Scan for the cell matching the given text and deliver its [X, Y] coordinate at center. 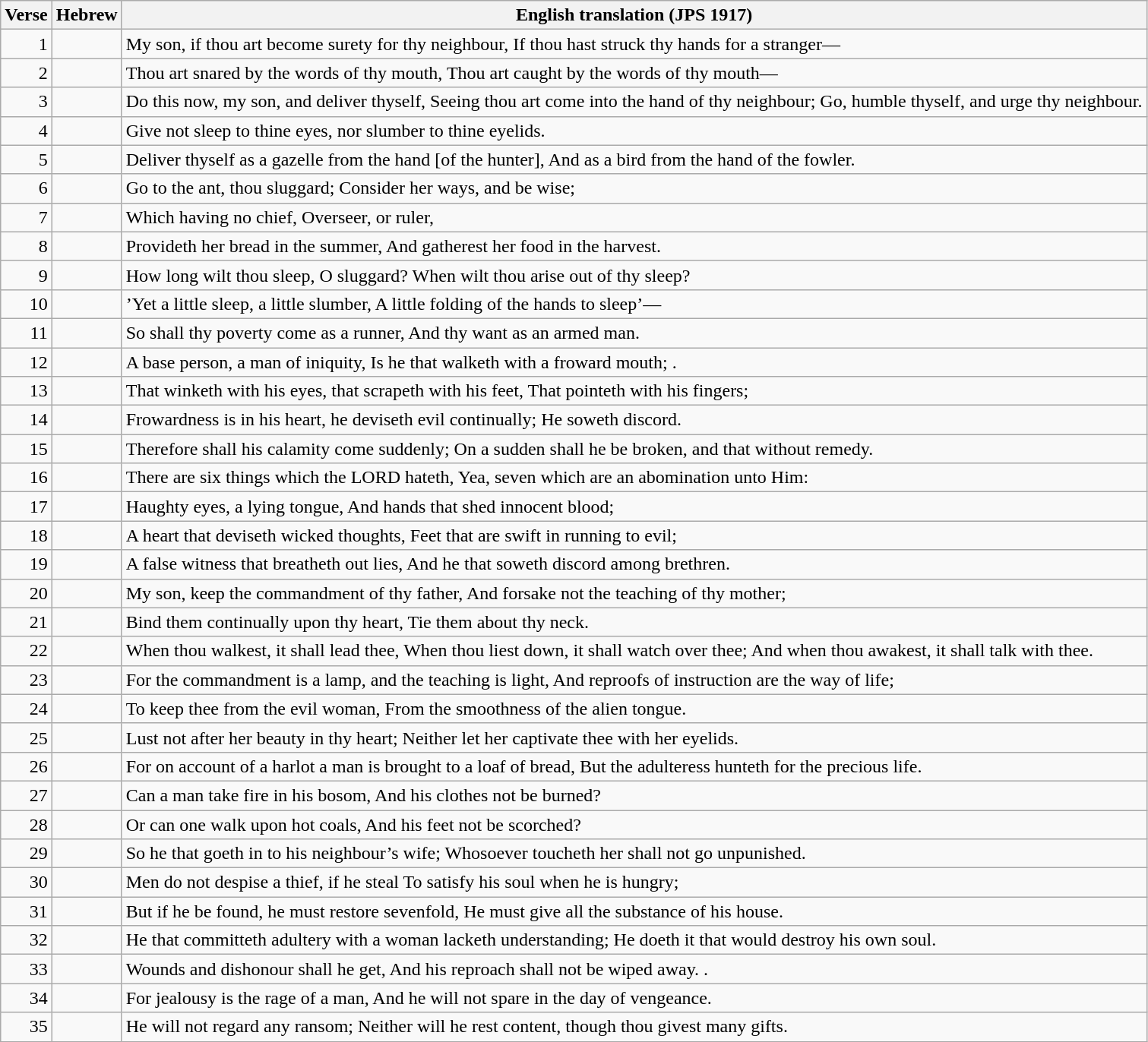
32 [27, 940]
6 [27, 188]
Lust not after her beauty in thy heart; Neither let her captivate thee with her eyelids. [634, 737]
He that committeth adultery with a woman lacketh understanding; He doeth it that would destroy his own soul. [634, 940]
22 [27, 651]
Which having no chief, Overseer, or ruler, [634, 217]
19 [27, 564]
35 [27, 1027]
Can a man take fire in his bosom, And his clothes not be burned? [634, 795]
17 [27, 507]
Deliver thyself as a gazelle from the hand [of the hunter], And as a bird from the hand of the fowler. [634, 159]
31 [27, 911]
2 [27, 73]
English translation (JPS 1917) [634, 15]
30 [27, 883]
Do this now, my son, and deliver thyself, Seeing thou art come into the hand of thy neighbour; Go, humble thyself, and urge thy neighbour. [634, 102]
16 [27, 478]
When thou walkest, it shall lead thee, When thou liest down, it shall watch over thee; And when thou awakest, it shall talk with thee. [634, 651]
Men do not despise a thief, if he steal To satisfy his soul when he is hungry; [634, 883]
14 [27, 420]
’Yet a little sleep, a little slumber, A little folding of the hands to sleep’— [634, 304]
4 [27, 131]
For the commandment is a lamp, and the teaching is light, And reproofs of instruction are the way of life; [634, 680]
27 [27, 795]
How long wilt thou sleep, O sluggard? When wilt thou arise out of thy sleep? [634, 275]
A heart that deviseth wicked thoughts, Feet that are swift in running to evil; [634, 535]
Therefore shall his calamity come suddenly; On a sudden shall he be broken, and that without remedy. [634, 449]
Provideth her bread in the summer, And gatherest her food in the harvest. [634, 246]
My son, keep the commandment of thy father, And forsake not the teaching of thy mother; [634, 593]
1 [27, 44]
21 [27, 622]
A false witness that breatheth out lies, And he that soweth discord among brethren. [634, 564]
For on account of a harlot a man is brought to a loaf of bread, But the adulteress hunteth for the precious life. [634, 766]
3 [27, 102]
Or can one walk upon hot coals, And his feet not be scorched? [634, 824]
For jealousy is the rage of a man, And he will not spare in the day of vengeance. [634, 998]
33 [27, 969]
15 [27, 449]
My son, if thou art become surety for thy neighbour, If thou hast struck thy hands for a stranger— [634, 44]
He will not regard any ransom; Neither will he rest content, though thou givest many gifts. [634, 1027]
So shall thy poverty come as a runner, And thy want as an armed man. [634, 333]
34 [27, 998]
28 [27, 824]
12 [27, 362]
29 [27, 854]
9 [27, 275]
10 [27, 304]
There are six things which the LORD hateth, Yea, seven which are an abomination unto Him: [634, 478]
26 [27, 766]
11 [27, 333]
Verse [27, 15]
Give not sleep to thine eyes, nor slumber to thine eyelids. [634, 131]
8 [27, 246]
Bind them continually upon thy heart, Tie them about thy neck. [634, 622]
Go to the ant, thou sluggard; Consider her ways, and be wise; [634, 188]
24 [27, 709]
7 [27, 217]
Hebrew [87, 15]
18 [27, 535]
Frowardness is in his heart, he deviseth evil continually; He soweth discord. [634, 420]
25 [27, 737]
20 [27, 593]
Haughty eyes, a lying tongue, And hands that shed innocent blood; [634, 507]
But if he be found, he must restore sevenfold, He must give all the substance of his house. [634, 911]
23 [27, 680]
So he that goeth in to his neighbour’s wife; Whosoever toucheth her shall not go unpunished. [634, 854]
That winketh with his eyes, that scrapeth with his feet, That pointeth with his fingers; [634, 391]
Wounds and dishonour shall he get, And his reproach shall not be wiped away. . [634, 969]
13 [27, 391]
To keep thee from the evil woman, From the smoothness of the alien tongue. [634, 709]
5 [27, 159]
A base person, a man of iniquity, Is he that walketh with a froward mouth; . [634, 362]
Thou art snared by the words of thy mouth, Thou art caught by the words of thy mouth— [634, 73]
